Return [X, Y] of the center of cell containing provided text 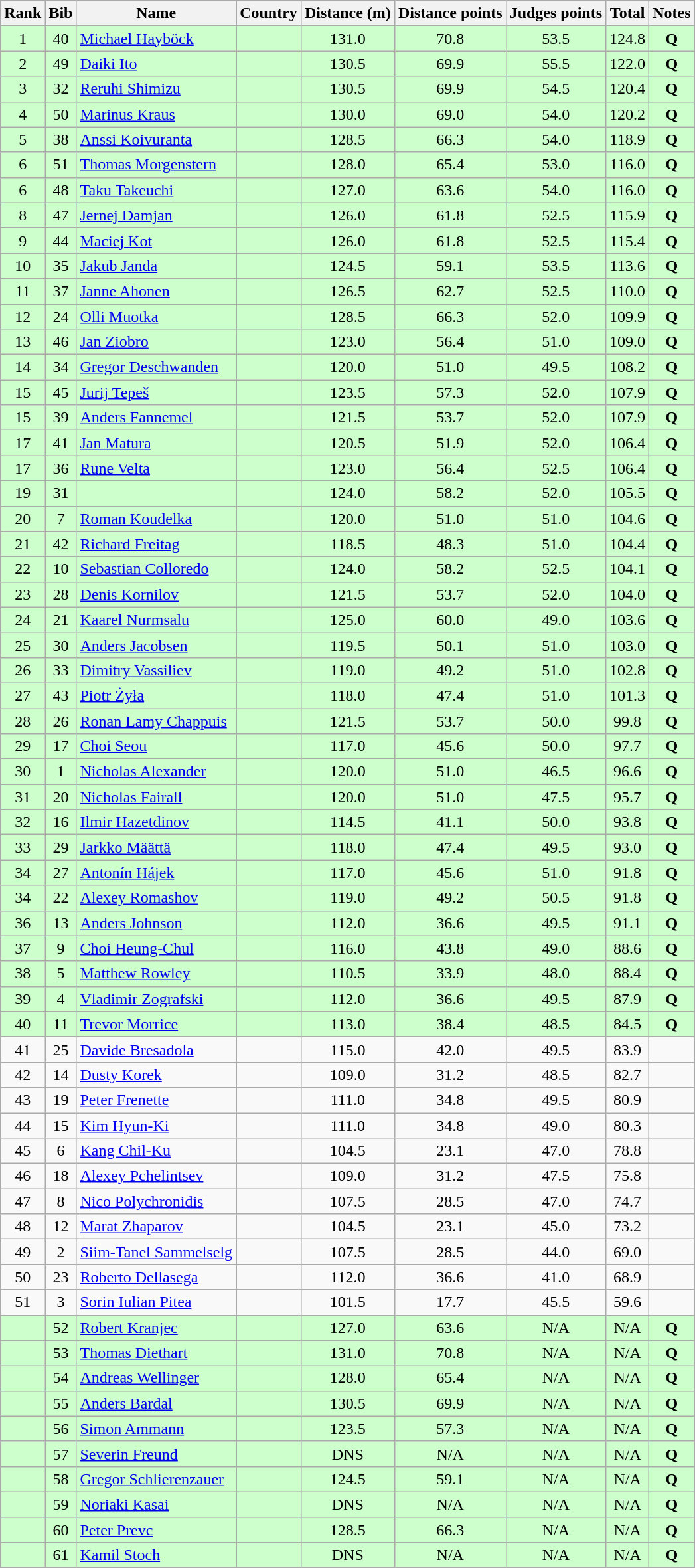
73.2 [628, 1227]
Marat Zhaparov [157, 1227]
124.8 [628, 39]
52 [61, 1328]
96.6 [628, 772]
Alexey Pchelintsev [157, 1176]
74.7 [628, 1201]
84.5 [628, 1024]
Reruhi Shimizu [157, 89]
80.9 [628, 1100]
Nico Polychronidis [157, 1201]
Noriaki Kasai [157, 1504]
Ronan Lamy Chappuis [157, 721]
108.2 [628, 367]
Total [628, 13]
46.5 [556, 772]
103.0 [628, 645]
Davide Bresadola [157, 1049]
Michael Hayböck [157, 39]
120.2 [628, 114]
75.8 [628, 1176]
Kamil Stoch [157, 1555]
Severin Freund [157, 1454]
Judges points [556, 13]
Matthew Rowley [157, 974]
Choi Seou [157, 746]
Thomas Diethart [157, 1353]
Olli Muotka [157, 317]
Thomas Morgenstern [157, 165]
Notes [672, 13]
Anssi Koivuranta [157, 139]
Anders Johnson [157, 923]
Antonín Hájek [157, 873]
53.0 [556, 165]
Distance points [450, 13]
Ilmir Hazetdinov [157, 822]
Anders Fannemel [157, 418]
48.0 [556, 974]
104.0 [628, 594]
Gregor Schlierenzauer [157, 1479]
51.9 [450, 443]
Anders Bardal [157, 1403]
Vladimir Zografski [157, 999]
104.6 [628, 519]
101.5 [348, 1302]
54 [61, 1378]
Sebastian Colloredo [157, 569]
Nicholas Alexander [157, 772]
Dimitry Vassiliev [157, 670]
Jan Ziobro [157, 342]
35 [61, 266]
Richard Freitag [157, 544]
Sorin Iulian Pitea [157, 1302]
43.8 [450, 948]
109.9 [628, 317]
61 [61, 1555]
99.8 [628, 721]
Kaarel Nurmsalu [157, 620]
41.1 [450, 822]
18 [61, 1176]
Simon Ammann [157, 1429]
56 [61, 1429]
104.4 [628, 544]
Bib [61, 13]
Jernej Damjan [157, 215]
97.7 [628, 746]
80.3 [628, 1126]
Janne Ahonen [157, 291]
Dusty Korek [157, 1075]
110.0 [628, 291]
Taku Takeuchi [157, 190]
115.4 [628, 240]
48.3 [450, 544]
115.9 [628, 215]
105.5 [628, 493]
57 [61, 1454]
Choi Heung-Chul [157, 948]
120.4 [628, 89]
68.9 [628, 1277]
102.8 [628, 670]
38.4 [450, 1024]
119.5 [348, 645]
87.9 [628, 999]
Kang Chil-Ku [157, 1151]
59.6 [628, 1302]
62.7 [450, 291]
44.0 [556, 1252]
88.6 [628, 948]
33.9 [450, 974]
Anders Jacobsen [157, 645]
42.0 [450, 1049]
83.9 [628, 1049]
114.5 [348, 822]
54.5 [556, 89]
53 [61, 1353]
95.7 [628, 797]
50.5 [556, 898]
Kim Hyun-Ki [157, 1126]
Jakub Janda [157, 266]
113.0 [348, 1024]
Jurij Tepeš [157, 392]
Peter Prevc [157, 1529]
60 [61, 1529]
Country [269, 13]
Denis Kornilov [157, 594]
58 [61, 1479]
93.8 [628, 822]
Alexey Romashov [157, 898]
Marinus Kraus [157, 114]
Gregor Deschwanden [157, 367]
55.5 [556, 64]
59 [61, 1504]
130.0 [348, 114]
118.9 [628, 139]
122.0 [628, 64]
Rank [23, 13]
Distance (m) [348, 13]
Maciej Kot [157, 240]
45.5 [556, 1302]
45.0 [556, 1227]
Daiki Ito [157, 64]
88.4 [628, 974]
7 [61, 519]
Roman Koudelka [157, 519]
55 [61, 1403]
101.3 [628, 695]
118.5 [348, 544]
120.5 [348, 443]
91.1 [628, 923]
Siim-Tanel Sammelselg [157, 1252]
Jan Matura [157, 443]
Andreas Wellinger [157, 1378]
115.0 [348, 1049]
60.0 [450, 620]
Name [157, 13]
78.8 [628, 1151]
Jarkko Määttä [157, 847]
16 [61, 822]
Trevor Morrice [157, 1024]
Piotr Żyła [157, 695]
113.6 [628, 266]
82.7 [628, 1075]
Peter Frenette [157, 1100]
110.5 [348, 974]
17.7 [450, 1302]
Robert Kranjec [157, 1328]
125.0 [348, 620]
Roberto Dellasega [157, 1277]
103.6 [628, 620]
126.5 [348, 291]
Nicholas Fairall [157, 797]
50.1 [450, 645]
41.0 [556, 1277]
Rune Velta [157, 468]
104.1 [628, 569]
93.0 [628, 847]
